Pinpoint the cell where the given text exists, returning its [x, y] midpoint coordinate. 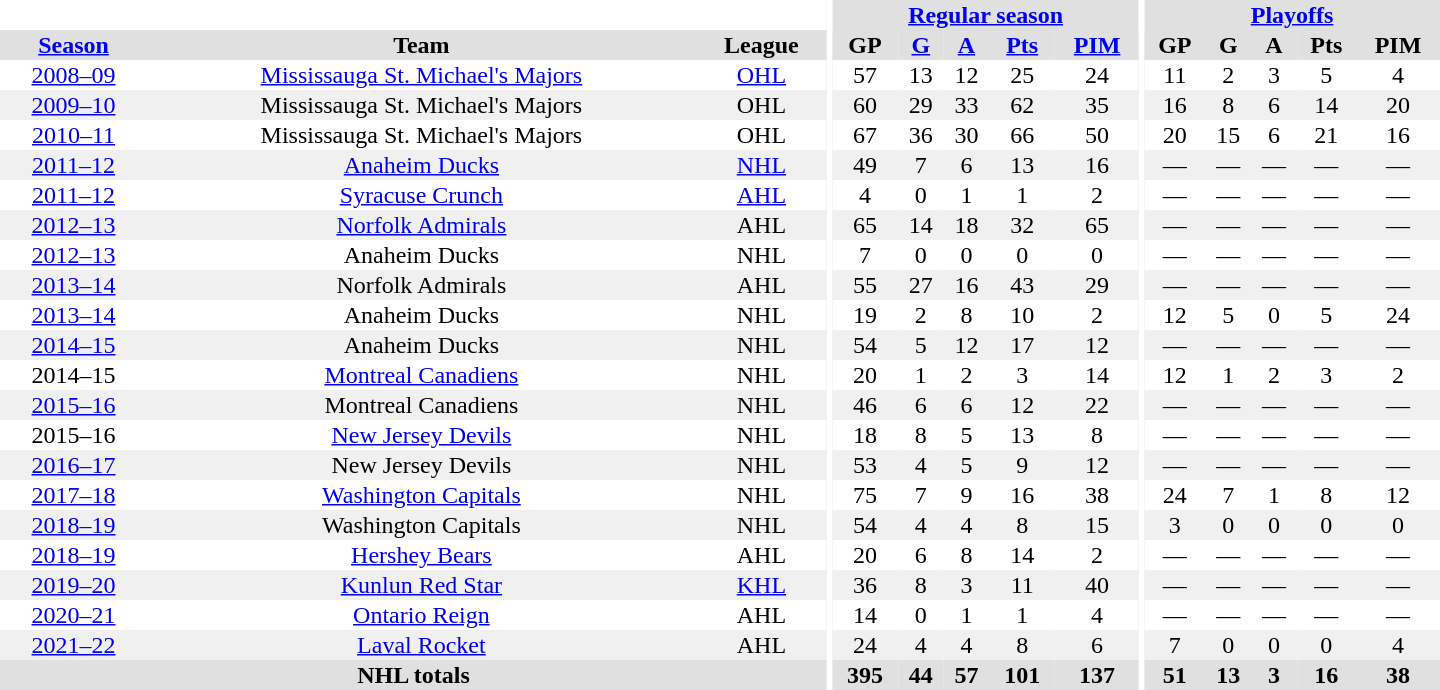
51 [1174, 675]
32 [1022, 225]
Playoffs [1292, 15]
55 [865, 285]
Syracuse Crunch [422, 195]
Season [74, 45]
2020–21 [74, 615]
50 [1097, 135]
395 [865, 675]
NHL totals [414, 675]
43 [1022, 285]
40 [1097, 585]
2009–10 [74, 105]
44 [921, 675]
137 [1097, 675]
35 [1097, 105]
49 [865, 165]
17 [1022, 345]
Kunlun Red Star [422, 585]
Laval Rocket [422, 645]
33 [967, 105]
Team [422, 45]
2008–09 [74, 75]
27 [921, 285]
Regular season [986, 15]
60 [865, 105]
62 [1022, 105]
Ontario Reign [422, 615]
75 [865, 495]
2019–20 [74, 585]
46 [865, 405]
21 [1326, 135]
25 [1022, 75]
19 [865, 315]
66 [1022, 135]
2017–18 [74, 495]
KHL [762, 585]
53 [865, 465]
10 [1022, 315]
67 [865, 135]
2021–22 [74, 645]
30 [967, 135]
2016–17 [74, 465]
League [762, 45]
22 [1097, 405]
2010–11 [74, 135]
Hershey Bears [422, 555]
101 [1022, 675]
